Search for the cell housing the specified text and yield its (x, y) center coordinate. 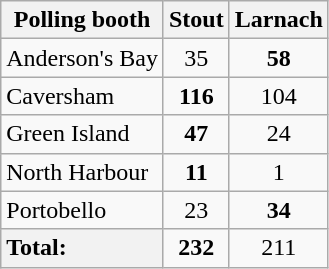
211 (278, 248)
Portobello (82, 210)
11 (196, 172)
35 (196, 58)
Total: (82, 248)
23 (196, 210)
Green Island (82, 134)
116 (196, 96)
North Harbour (82, 172)
24 (278, 134)
1 (278, 172)
Larnach (278, 20)
Anderson's Bay (82, 58)
34 (278, 210)
Stout (196, 20)
Caversham (82, 96)
47 (196, 134)
Polling booth (82, 20)
232 (196, 248)
104 (278, 96)
58 (278, 58)
